Scan for the cell matching the given text and deliver its [X, Y] coordinate at center. 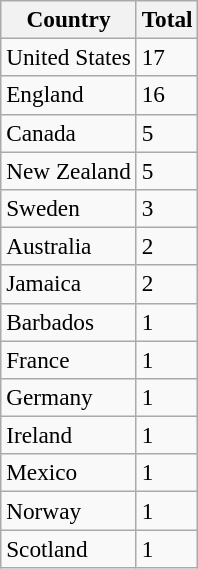
France [69, 359]
New Zealand [69, 170]
16 [167, 95]
Jamaica [69, 284]
Mexico [69, 473]
17 [167, 57]
Total [167, 19]
United States [69, 57]
England [69, 95]
Canada [69, 133]
Ireland [69, 435]
Scotland [69, 548]
Barbados [69, 322]
Australia [69, 246]
Country [69, 19]
3 [167, 208]
Norway [69, 510]
Germany [69, 397]
Sweden [69, 208]
